Capture the cell that displays the provided text and extract its [X, Y] central coordinate. 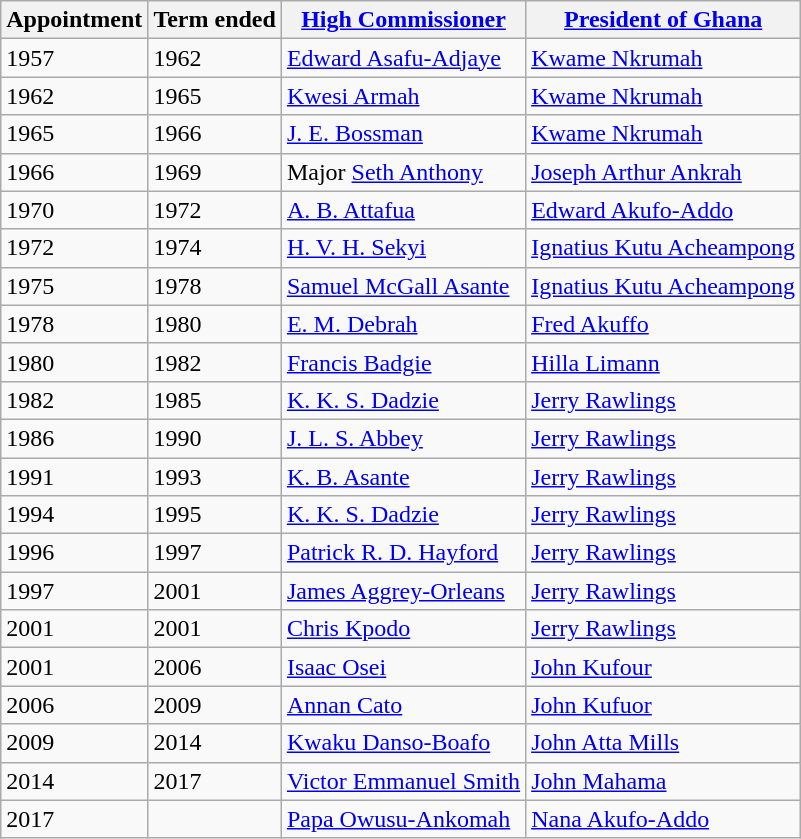
High Commissioner [403, 20]
Patrick R. D. Hayford [403, 553]
Kwaku Danso-Boafo [403, 743]
1985 [215, 400]
Kwesi Armah [403, 96]
Papa Owusu-Ankomah [403, 819]
James Aggrey-Orleans [403, 591]
Francis Badgie [403, 362]
President of Ghana [664, 20]
1990 [215, 438]
John Atta Mills [664, 743]
Hilla Limann [664, 362]
J. L. S. Abbey [403, 438]
1975 [74, 286]
J. E. Bossman [403, 134]
1991 [74, 477]
1957 [74, 58]
1986 [74, 438]
1974 [215, 248]
Major Seth Anthony [403, 172]
E. M. Debrah [403, 324]
Edward Akufo-Addo [664, 210]
Chris Kpodo [403, 629]
Samuel McGall Asante [403, 286]
H. V. H. Sekyi [403, 248]
Nana Akufo-Addo [664, 819]
1994 [74, 515]
Term ended [215, 20]
1995 [215, 515]
1969 [215, 172]
John Mahama [664, 781]
Joseph Arthur Ankrah [664, 172]
John Kufour [664, 667]
Appointment [74, 20]
1970 [74, 210]
1996 [74, 553]
Victor Emmanuel Smith [403, 781]
John Kufuor [664, 705]
Fred Akuffo [664, 324]
A. B. Attafua [403, 210]
Edward Asafu-Adjaye [403, 58]
Annan Cato [403, 705]
K. B. Asante [403, 477]
Isaac Osei [403, 667]
1993 [215, 477]
